Return [x, y] of the center of cell containing provided text 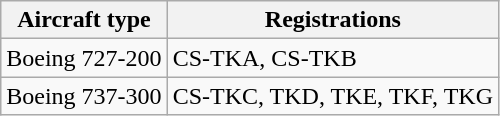
Boeing 727-200 [84, 58]
CS-TKA, CS-TKB [332, 58]
Boeing 737-300 [84, 96]
Registrations [332, 20]
Aircraft type [84, 20]
CS-TKC, TKD, TKE, TKF, TKG [332, 96]
